From the cell containing the given text, extract its center point as (x, y) coordinate. 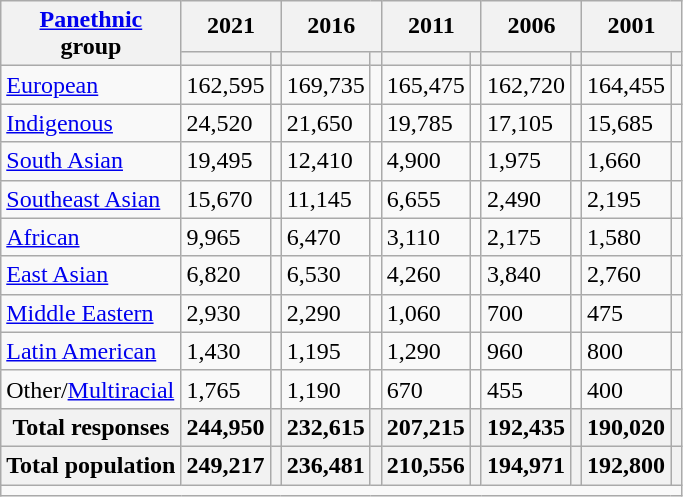
2006 (531, 26)
1,430 (226, 351)
2011 (431, 26)
6,470 (326, 237)
2,195 (626, 199)
6,820 (226, 275)
190,020 (626, 427)
6,530 (326, 275)
165,475 (426, 85)
15,685 (626, 123)
21,650 (326, 123)
24,520 (226, 123)
Middle Eastern (91, 313)
Latin American (91, 351)
162,595 (226, 85)
192,435 (526, 427)
2016 (331, 26)
1,660 (626, 161)
960 (526, 351)
15,670 (226, 199)
2001 (632, 26)
162,720 (526, 85)
Total responses (91, 427)
800 (626, 351)
Other/Multiracial (91, 389)
4,900 (426, 161)
210,556 (426, 465)
1,765 (226, 389)
700 (526, 313)
2,760 (626, 275)
2,490 (526, 199)
2,930 (226, 313)
2,290 (326, 313)
Total population (91, 465)
400 (626, 389)
17,105 (526, 123)
4,260 (426, 275)
Indigenous (91, 123)
3,110 (426, 237)
South Asian (91, 161)
European (91, 85)
11,145 (326, 199)
164,455 (626, 85)
1,975 (526, 161)
6,655 (426, 199)
African (91, 237)
1,195 (326, 351)
1,190 (326, 389)
19,785 (426, 123)
19,495 (226, 161)
2,175 (526, 237)
207,215 (426, 427)
192,800 (626, 465)
249,217 (226, 465)
2021 (231, 26)
475 (626, 313)
169,735 (326, 85)
9,965 (226, 237)
12,410 (326, 161)
232,615 (326, 427)
670 (426, 389)
Southeast Asian (91, 199)
3,840 (526, 275)
236,481 (326, 465)
194,971 (526, 465)
1,060 (426, 313)
455 (526, 389)
1,290 (426, 351)
East Asian (91, 275)
244,950 (226, 427)
Panethnicgroup (91, 34)
1,580 (626, 237)
